Search for the cell housing the specified text and yield its [x, y] center coordinate. 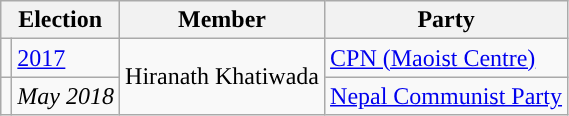
Party [446, 20]
2017 [66, 58]
Nepal Communist Party [446, 96]
Member [222, 20]
May 2018 [66, 96]
Hiranath Khatiwada [222, 77]
CPN (Maoist Centre) [446, 58]
Election [60, 20]
